Return the [x, y] coordinate for the center point of the cell that contains the specified text.  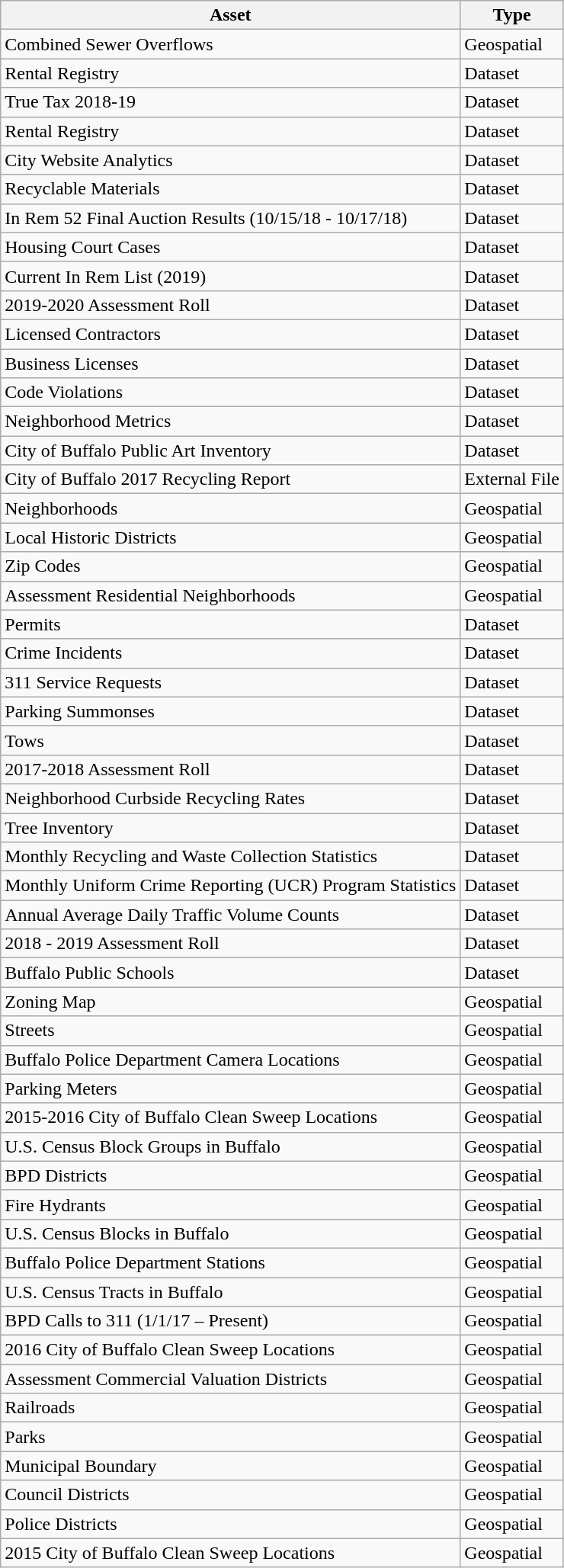
Buffalo Police Department Stations [230, 1262]
Annual Average Daily Traffic Volume Counts [230, 915]
2015-2016 City of Buffalo Clean Sweep Locations [230, 1117]
Tows [230, 740]
Police Districts [230, 1524]
Parking Meters [230, 1089]
Recyclable Materials [230, 189]
311 Service Requests [230, 682]
Fire Hydrants [230, 1204]
In Rem 52 Final Auction Results (10/15/18 - 10/17/18) [230, 218]
Asset [230, 15]
2017-2018 Assessment Roll [230, 769]
Railroads [230, 1408]
Combined Sewer Overflows [230, 44]
2018 - 2019 Assessment Roll [230, 944]
2015 City of Buffalo Clean Sweep Locations [230, 1553]
Tree Inventory [230, 827]
Buffalo Public Schools [230, 973]
Business Licenses [230, 364]
City of Buffalo 2017 Recycling Report [230, 479]
Monthly Recycling and Waste Collection Statistics [230, 857]
U.S. Census Block Groups in Buffalo [230, 1146]
Local Historic Districts [230, 537]
Zoning Map [230, 1002]
Housing Court Cases [230, 247]
Zip Codes [230, 566]
Current In Rem List (2019) [230, 276]
Neighborhood Curbside Recycling Rates [230, 798]
Parks [230, 1437]
True Tax 2018-19 [230, 102]
Council Districts [230, 1495]
2019-2020 Assessment Roll [230, 305]
Buffalo Police Department Camera Locations [230, 1060]
External File [512, 479]
Code Violations [230, 393]
U.S. Census Blocks in Buffalo [230, 1233]
Streets [230, 1031]
City Website Analytics [230, 160]
Crime Incidents [230, 653]
BPD Calls to 311 (1/1/17 – Present) [230, 1321]
Permits [230, 624]
BPD Districts [230, 1175]
Type [512, 15]
U.S. Census Tracts in Buffalo [230, 1292]
Monthly Uniform Crime Reporting (UCR) Program Statistics [230, 886]
Assessment Commercial Valuation Districts [230, 1379]
Assessment Residential Neighborhoods [230, 595]
Neighborhoods [230, 508]
Neighborhood Metrics [230, 422]
City of Buffalo Public Art Inventory [230, 451]
2016 City of Buffalo Clean Sweep Locations [230, 1350]
Licensed Contractors [230, 334]
Parking Summonses [230, 711]
Municipal Boundary [230, 1466]
